Scan for the cell matching the given text and deliver its (x, y) coordinate at center. 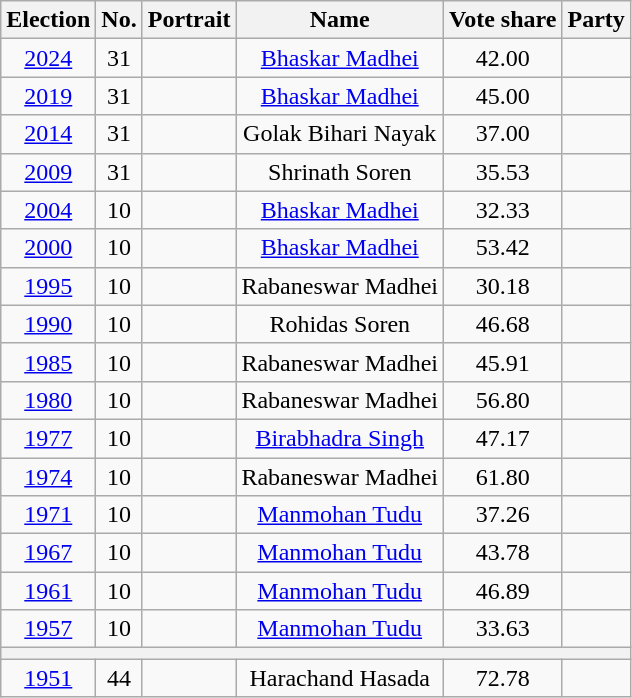
Party (596, 20)
53.42 (503, 248)
44 (119, 678)
Election (48, 20)
56.80 (503, 400)
1957 (48, 629)
Vote share (503, 20)
37.26 (503, 515)
1971 (48, 515)
46.89 (503, 591)
No. (119, 20)
Birabhadra Singh (340, 438)
1980 (48, 400)
2019 (48, 96)
1977 (48, 438)
2024 (48, 58)
Rohidas Soren (340, 324)
32.33 (503, 210)
30.18 (503, 286)
33.63 (503, 629)
37.00 (503, 134)
45.00 (503, 96)
2009 (48, 172)
45.91 (503, 362)
1967 (48, 553)
1995 (48, 286)
43.78 (503, 553)
61.80 (503, 477)
46.68 (503, 324)
Name (340, 20)
Harachand Hasada (340, 678)
2004 (48, 210)
Portrait (189, 20)
Shrinath Soren (340, 172)
1985 (48, 362)
47.17 (503, 438)
1961 (48, 591)
35.53 (503, 172)
1990 (48, 324)
1951 (48, 678)
1974 (48, 477)
72.78 (503, 678)
2014 (48, 134)
Golak Bihari Nayak (340, 134)
42.00 (503, 58)
2000 (48, 248)
